Detect which cell encompasses the target text, then output its [X, Y] center coordinate. 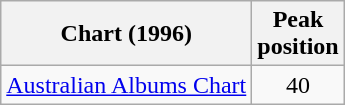
Chart (1996) [126, 34]
40 [298, 85]
Australian Albums Chart [126, 85]
Peakposition [298, 34]
